Return (X, Y) of the center of cell containing provided text 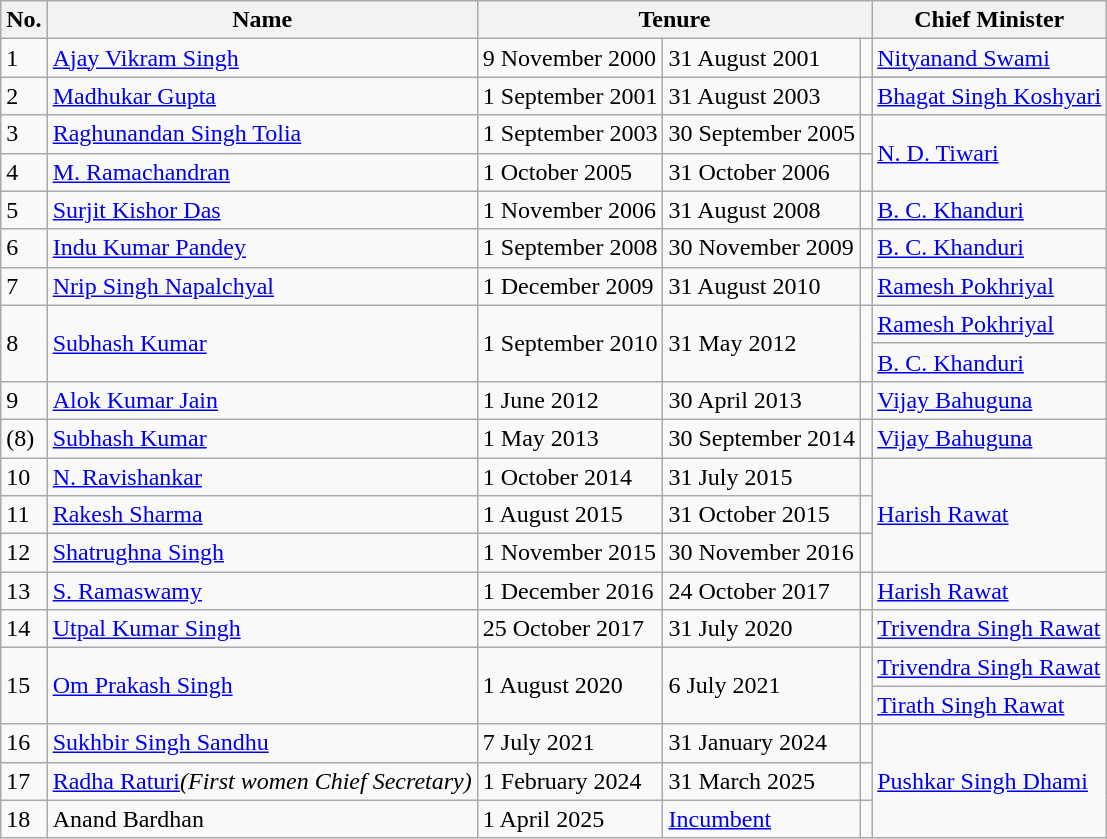
Raghunandan Singh Tolia (262, 134)
(8) (24, 438)
1 September 2001 (570, 96)
18 (24, 819)
31 July 2020 (762, 629)
Radha Raturi(First women Chief Secretary) (262, 781)
1 September 2003 (570, 134)
Alok Kumar Jain (262, 400)
Surjit Kishor Das (262, 210)
31 May 2012 (762, 343)
1 December 2016 (570, 591)
6 July 2021 (762, 686)
1 October 2014 (570, 477)
24 October 2017 (762, 591)
7 July 2021 (570, 743)
1 August 2015 (570, 515)
Tirath Singh Rawat (990, 705)
Om Prakash Singh (262, 686)
8 (24, 343)
1 May 2013 (570, 438)
31 August 2010 (762, 286)
31 August 2001 (762, 58)
9 November 2000 (570, 58)
N. Ravishankar (262, 477)
Name (262, 20)
13 (24, 591)
2 (24, 96)
12 (24, 553)
1 (24, 58)
31 October 2015 (762, 515)
Shatrughna Singh (262, 553)
6 (24, 248)
10 (24, 477)
Incumbent (762, 819)
Nrip Singh Napalchyal (262, 286)
4 (24, 172)
11 (24, 515)
1 December 2009 (570, 286)
31 March 2025 (762, 781)
30 November 2016 (762, 553)
Anand Bardhan (262, 819)
1 September 2008 (570, 248)
Chief Minister (990, 20)
1 September 2010 (570, 343)
30 September 2014 (762, 438)
9 (24, 400)
16 (24, 743)
S. Ramaswamy (262, 591)
7 (24, 286)
1 April 2025 (570, 819)
N. D. Tiwari (990, 153)
Ajay Vikram Singh (262, 58)
Indu Kumar Pandey (262, 248)
25 October 2017 (570, 629)
31 July 2015 (762, 477)
30 April 2013 (762, 400)
31 August 2003 (762, 96)
1 June 2012 (570, 400)
1 November 2006 (570, 210)
Nityanand Swami (990, 58)
3 (24, 134)
30 November 2009 (762, 248)
1 August 2020 (570, 686)
1 February 2024 (570, 781)
Bhagat Singh Koshyari (990, 96)
30 September 2005 (762, 134)
1 November 2015 (570, 553)
Pushkar Singh Dhami (990, 781)
15 (24, 686)
5 (24, 210)
No. (24, 20)
31 October 2006 (762, 172)
1 October 2005 (570, 172)
Sukhbir Singh Sandhu (262, 743)
M. Ramachandran (262, 172)
Tenure (674, 20)
17 (24, 781)
14 (24, 629)
31 January 2024 (762, 743)
Rakesh Sharma (262, 515)
Madhukar Gupta (262, 96)
Utpal Kumar Singh (262, 629)
31 August 2008 (762, 210)
